Return (X, Y) of the center of cell containing provided text 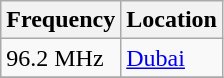
96.2 MHz (61, 58)
Location (172, 20)
Frequency (61, 20)
Dubai (172, 58)
